Capture the cell that displays the provided text and extract its [x, y] central coordinate. 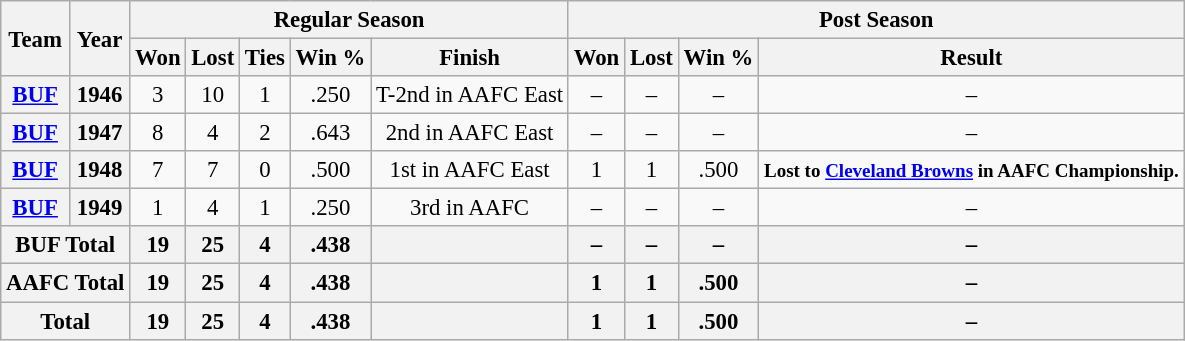
1947 [100, 133]
Result [972, 58]
1949 [100, 208]
AAFC Total [66, 283]
2nd in AAFC East [470, 133]
Regular Season [350, 20]
Ties [266, 58]
T-2nd in AAFC East [470, 95]
2 [266, 133]
Team [36, 38]
3rd in AAFC [470, 208]
3 [158, 95]
.643 [330, 133]
10 [213, 95]
1946 [100, 95]
Post Season [876, 20]
Finish [470, 58]
Total [66, 321]
1948 [100, 170]
1st in AAFC East [470, 170]
Lost to Cleveland Browns in AAFC Championship. [972, 170]
BUF Total [66, 245]
8 [158, 133]
0 [266, 170]
Year [100, 38]
